Identify which cell holds the provided text, then report its [X, Y] central coordinate. 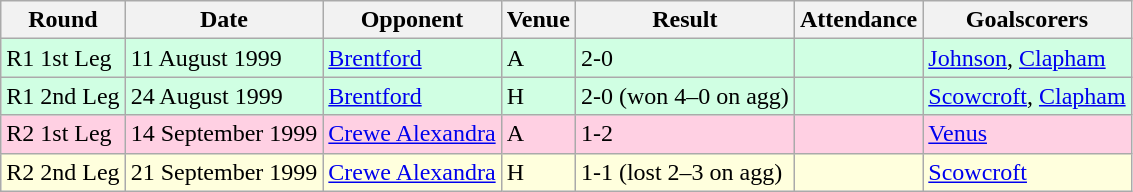
1-1 (lost 2–3 on agg) [684, 172]
R1 1st Leg [63, 58]
1-2 [684, 134]
2-0 (won 4–0 on agg) [684, 96]
14 September 1999 [224, 134]
Attendance [858, 20]
Goalscorers [1027, 20]
Round [63, 20]
Date [224, 20]
R1 2nd Leg [63, 96]
R2 1st Leg [63, 134]
Johnson, Clapham [1027, 58]
2-0 [684, 58]
Opponent [412, 20]
Scowcroft, Clapham [1027, 96]
Venue [538, 20]
Venus [1027, 134]
Scowcroft [1027, 172]
11 August 1999 [224, 58]
Result [684, 20]
21 September 1999 [224, 172]
24 August 1999 [224, 96]
R2 2nd Leg [63, 172]
